Locate the cell with the specified text and output its [x, y] center coordinate. 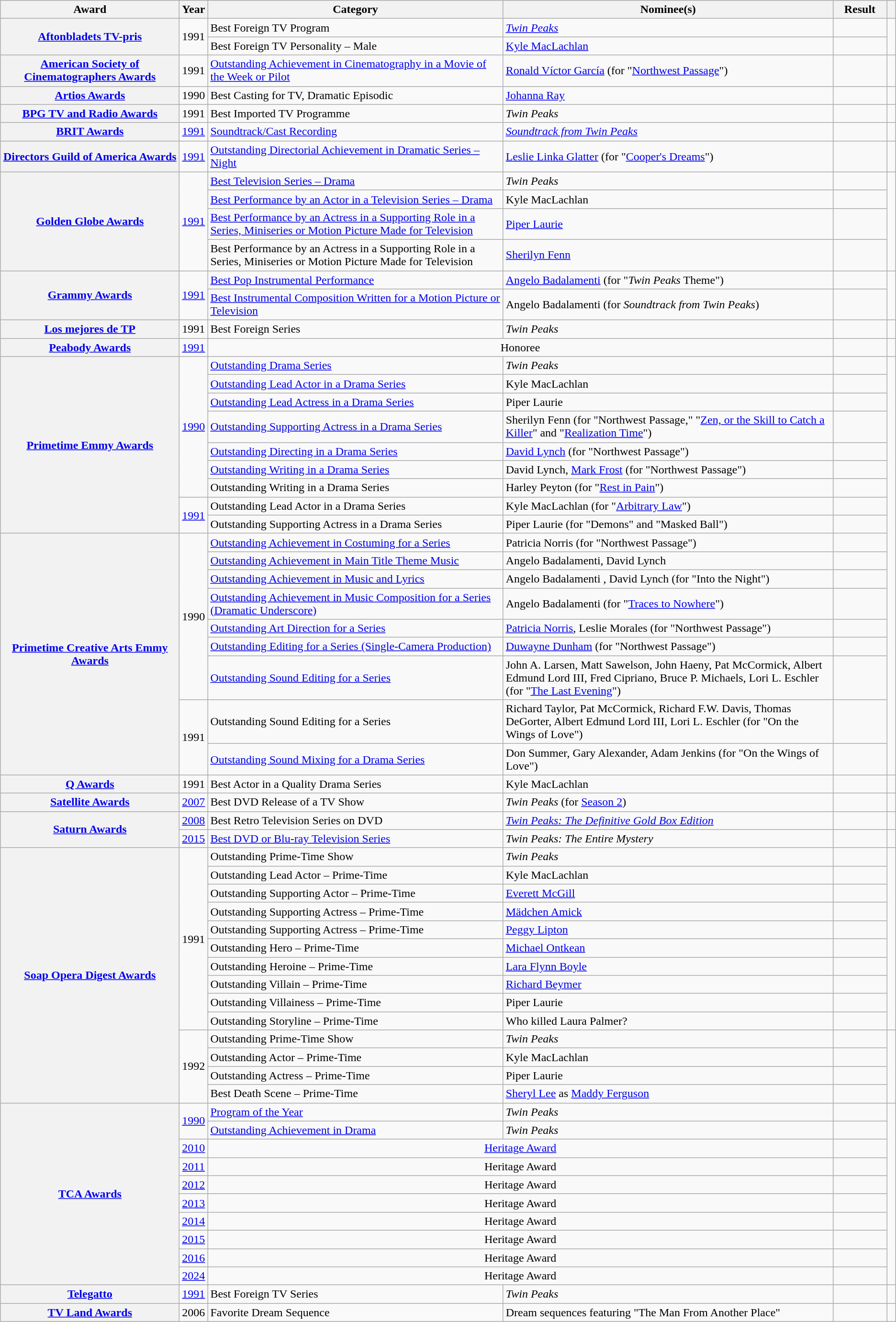
Best Actor in a Quality Drama Series [355, 784]
Sheryl Lee as Maddy Ferguson [668, 1094]
Duwayne Dunham (for "Northwest Passage") [668, 647]
Outstanding Hero – Prime-Time [355, 948]
Outstanding Achievement in Main Title Theme Music [355, 560]
Twin Peaks (for Season 2) [668, 802]
2008 [193, 820]
Best Death Scene – Prime-Time [355, 1094]
David Lynch (for "Northwest Passage") [668, 451]
Outstanding Supporting Actor – Prime-Time [355, 893]
2011 [193, 1166]
Outstanding Drama Series [355, 366]
Outstanding Lead Actor – Prime-Time [355, 875]
Richard Beymer [668, 985]
Soundtrack/Cast Recording [355, 132]
Best Performance by an Actor in a Television Series – Drama [355, 199]
Outstanding Achievement in Cinematography in a Movie of the Week or Pilot [355, 71]
Mädchen Amick [668, 911]
Best DVD or Blu-ray Television Series [355, 839]
Outstanding Achievement in Drama [355, 1130]
Peggy Lipton [668, 930]
Grammy Awards [90, 296]
Best Casting for TV, Dramatic Episodic [355, 95]
Best Television Series – Drama [355, 181]
Kyle MacLachlan (for "Arbitrary Law") [668, 506]
Soap Opera Digest Awards [90, 975]
Angelo Badalamenti (for "Twin Peaks Theme") [668, 280]
Patricia Norris, Leslie Morales (for "Northwest Passage") [668, 628]
Year [193, 10]
Telegatto [90, 1294]
Result [860, 10]
Outstanding Directing in a Drama Series [355, 451]
Best Pop Instrumental Performance [355, 280]
Dream sequences featuring "The Man From Another Place" [668, 1312]
Angelo Badalamenti (for "Traces to Nowhere") [668, 603]
Outstanding Actress – Prime-Time [355, 1076]
Outstanding Storyline – Prime-Time [355, 1021]
Best DVD Release of a TV Show [355, 802]
Lara Flynn Boyle [668, 966]
Don Summer, Gary Alexander, Adam Jenkins (for "On the Wings of Love") [668, 759]
2014 [193, 1221]
American Society of Cinematographers Awards [90, 71]
Twin Peaks: The Definitive Gold Box Edition [668, 820]
Category [355, 10]
Honoree [520, 347]
Outstanding Achievement in Music and Lyrics [355, 579]
Nominee(s) [668, 10]
Outstanding Villain – Prime-Time [355, 985]
Soundtrack from Twin Peaks [668, 132]
2024 [193, 1276]
Program of the Year [355, 1112]
1992 [193, 1066]
Artios Awards [90, 95]
Outstanding Art Direction for a Series [355, 628]
2010 [193, 1148]
2016 [193, 1257]
Golden Globe Awards [90, 221]
Outstanding Achievement in Costuming for a Series [355, 542]
Outstanding Sound Mixing for a Drama Series [355, 759]
Michael Ontkean [668, 948]
TV Land Awards [90, 1312]
Outstanding Lead Actress in a Drama Series [355, 402]
Outstanding Directorial Achievement in Dramatic Series – Night [355, 156]
Outstanding Achievement in Music Composition for a Series (Dramatic Underscore) [355, 603]
2006 [193, 1312]
Richard Taylor, Pat McCormick, Richard F.W. Davis, Thomas DeGorter, Albert Edmund Lord III, Lori L. Eschler (for "On the Wings of Love") [668, 722]
Best Foreign TV Personality – Male [355, 46]
2013 [193, 1203]
Outstanding Actor – Prime-Time [355, 1057]
Best Imported TV Programme [355, 113]
Who killed Laura Palmer? [668, 1021]
2007 [193, 802]
Sherilyn Fenn (for "Northwest Passage," "Zen, or the Skill to Catch a Killer" and "Realization Time") [668, 427]
Outstanding Editing for a Series (Single-Camera Production) [355, 647]
Favorite Dream Sequence [355, 1312]
Peabody Awards [90, 347]
Sherilyn Fenn [668, 255]
Piper Laurie (for "Demons" and "Masked Ball") [668, 524]
Satellite Awards [90, 802]
Saturn Awards [90, 829]
Los mejores de TP [90, 329]
Harley Peyton (for "Rest in Pain") [668, 488]
Twin Peaks: The Entire Mystery [668, 839]
Aftonbladets TV-pris [90, 37]
Angelo Badalamenti (for Soundtrack from Twin Peaks) [668, 304]
Everett McGill [668, 893]
Primetime Creative Arts Emmy Awards [90, 654]
Award [90, 10]
Q Awards [90, 784]
Outstanding Heroine – Prime-Time [355, 966]
Best Instrumental Composition Written for a Motion Picture or Television [355, 304]
BRIT Awards [90, 132]
Primetime Emmy Awards [90, 445]
2012 [193, 1185]
Ronald Víctor García (for "Northwest Passage") [668, 71]
Angelo Badalamenti , David Lynch (for "Into the Night") [668, 579]
Angelo Badalamenti, David Lynch [668, 560]
Directors Guild of America Awards [90, 156]
Leslie Linka Glatter (for "Cooper's Dreams") [668, 156]
David Lynch, Mark Frost (for "Northwest Passage") [668, 470]
Best Foreign TV Series [355, 1294]
Johanna Ray [668, 95]
Best Retro Television Series on DVD [355, 820]
Outstanding Villainess – Prime-Time [355, 1003]
BPG TV and Radio Awards [90, 113]
Best Foreign Series [355, 329]
Best Foreign TV Program [355, 28]
Patricia Norris (for "Northwest Passage") [668, 542]
TCA Awards [90, 1194]
